Return [X, Y] of the center of cell containing provided text 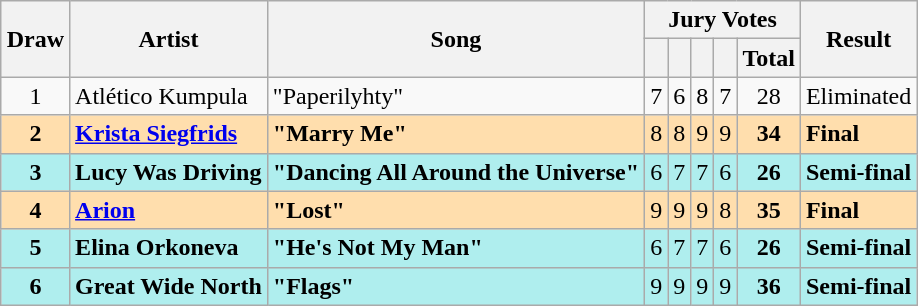
Jury Votes [723, 20]
Eliminated [858, 96]
"Marry Me" [456, 134]
Great Wide North [169, 286]
"Lost" [456, 210]
4 [35, 210]
"Dancing All Around the Universe" [456, 172]
5 [35, 248]
Result [858, 39]
36 [769, 286]
1 [35, 96]
28 [769, 96]
"Paperilyhty" [456, 96]
Total [769, 58]
Elina Orkoneva [169, 248]
Artist [169, 39]
Krista Siegfrids [169, 134]
Arion [169, 210]
Song [456, 39]
2 [35, 134]
Draw [35, 39]
3 [35, 172]
"Flags" [456, 286]
Atlético Kumpula [169, 96]
34 [769, 134]
"He's Not My Man" [456, 248]
Lucy Was Driving [169, 172]
35 [769, 210]
